Search for the cell housing the specified text and yield its (x, y) center coordinate. 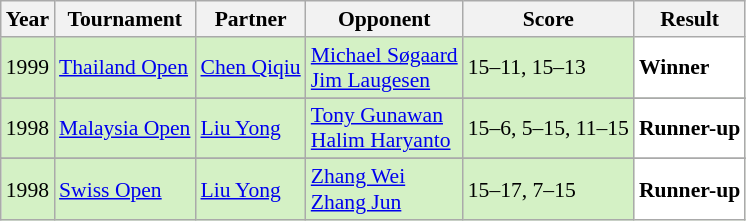
Opponent (384, 19)
Partner (250, 19)
Malaysia Open (124, 128)
Result (690, 19)
Winner (690, 68)
15–17, 7–15 (548, 190)
1999 (28, 68)
Zhang Wei Zhang Jun (384, 190)
Year (28, 19)
Swiss Open (124, 190)
15–11, 15–13 (548, 68)
Tournament (124, 19)
15–6, 5–15, 11–15 (548, 128)
Thailand Open (124, 68)
Michael Søgaard Jim Laugesen (384, 68)
Score (548, 19)
Tony Gunawan Halim Haryanto (384, 128)
Chen Qiqiu (250, 68)
